Capture the cell that displays the provided text and extract its (x, y) central coordinate. 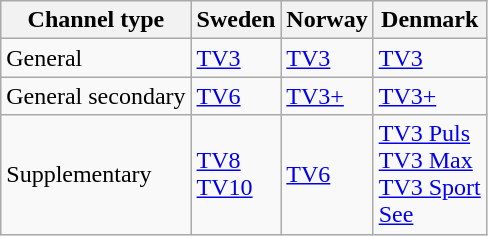
TV3 Puls TV3 Max TV3 SportSee (430, 174)
General (96, 58)
Sweden (236, 20)
Supplementary (96, 174)
Channel type (96, 20)
General secondary (96, 96)
Denmark (430, 20)
Norway (327, 20)
TV8 TV10 (236, 174)
